Search for the cell housing the specified text and yield its (X, Y) center coordinate. 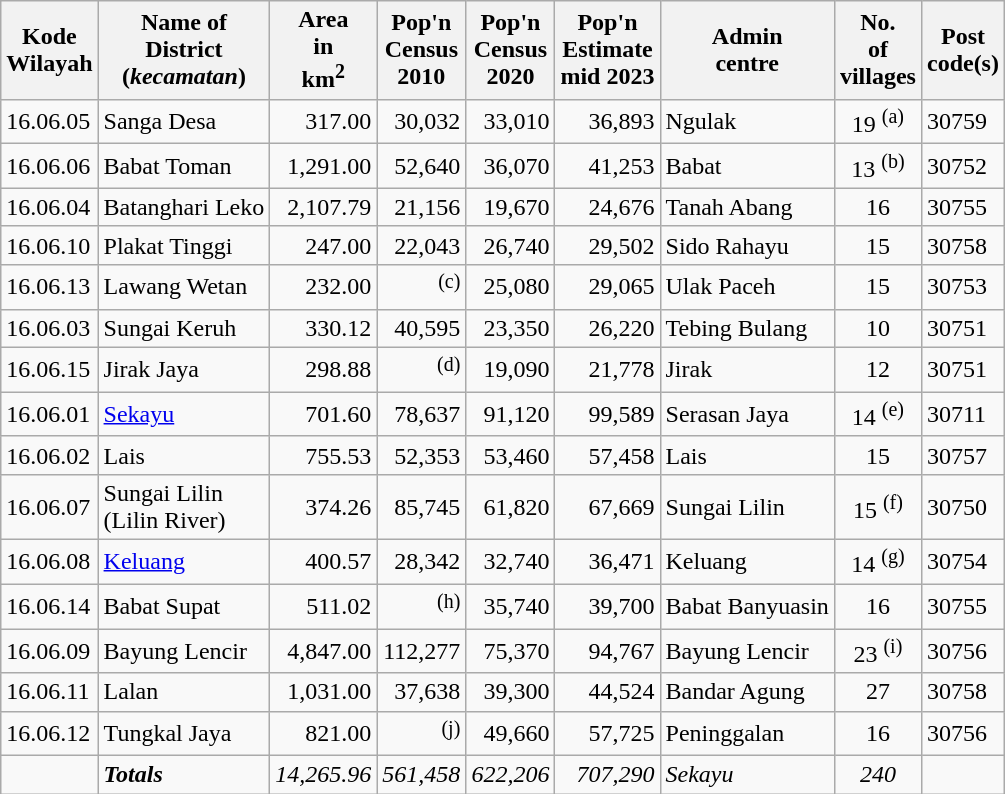
511.02 (324, 606)
14 (e) (878, 414)
Tebing Bulang (747, 328)
247.00 (324, 245)
Postcode(s) (962, 50)
52,640 (422, 166)
Babat Toman (184, 166)
Pop'nCensus2020 (510, 50)
33,010 (510, 122)
298.88 (324, 370)
Lawang Wetan (184, 288)
28,342 (422, 562)
23,350 (510, 328)
36,471 (608, 562)
Pop'nCensus2010 (422, 50)
Sanga Desa (184, 122)
Babat Supat (184, 606)
707,290 (608, 775)
30750 (962, 506)
41,253 (608, 166)
13 (b) (878, 166)
Admin centre (747, 50)
57,725 (608, 734)
Area inkm2 (324, 50)
Jirak Jaya (184, 370)
Tungkal Jaya (184, 734)
16.06.01 (50, 414)
10 (878, 328)
26,220 (608, 328)
317.00 (324, 122)
16.06.02 (50, 455)
Batanghari Leko (184, 207)
16.06.11 (50, 692)
Kode Wilayah (50, 50)
Babat (747, 166)
99,589 (608, 414)
21,156 (422, 207)
32,740 (510, 562)
16.06.05 (50, 122)
Jirak (747, 370)
2,107.79 (324, 207)
(h) (422, 606)
1,291.00 (324, 166)
Ulak Paceh (747, 288)
561,458 (422, 775)
15 (f) (878, 506)
30757 (962, 455)
Sungai Keruh (184, 328)
16.06.14 (50, 606)
19,090 (510, 370)
26,740 (510, 245)
755.53 (324, 455)
14,265.96 (324, 775)
61,820 (510, 506)
1,031.00 (324, 692)
330.12 (324, 328)
85,745 (422, 506)
16.06.13 (50, 288)
30752 (962, 166)
16.06.08 (50, 562)
(c) (422, 288)
36,070 (510, 166)
24,676 (608, 207)
78,637 (422, 414)
23 (i) (878, 650)
16.06.06 (50, 166)
Ngulak (747, 122)
14 (g) (878, 562)
27 (878, 692)
Name ofDistrict(kecamatan) (184, 50)
25,080 (510, 288)
30,032 (422, 122)
701.60 (324, 414)
29,502 (608, 245)
Sido Rahayu (747, 245)
19 (a) (878, 122)
30759 (962, 122)
Sungai Lilin (Lilin River) (184, 506)
94,767 (608, 650)
16.06.10 (50, 245)
Totals (184, 775)
Plakat Tinggi (184, 245)
75,370 (510, 650)
36,893 (608, 122)
53,460 (510, 455)
29,065 (608, 288)
(j) (422, 734)
22,043 (422, 245)
Lalan (184, 692)
30753 (962, 288)
44,524 (608, 692)
Tanah Abang (747, 207)
Babat Banyuasin (747, 606)
57,458 (608, 455)
30711 (962, 414)
821.00 (324, 734)
Pop'nEstimatemid 2023 (608, 50)
16.06.03 (50, 328)
40,595 (422, 328)
Sungai Lilin (747, 506)
37,638 (422, 692)
12 (878, 370)
16.06.15 (50, 370)
21,778 (608, 370)
Peninggalan (747, 734)
19,670 (510, 207)
No. ofvillages (878, 50)
91,120 (510, 414)
400.57 (324, 562)
49,660 (510, 734)
16.06.12 (50, 734)
112,277 (422, 650)
Serasan Jaya (747, 414)
39,700 (608, 606)
374.26 (324, 506)
(d) (422, 370)
622,206 (510, 775)
16.06.04 (50, 207)
67,669 (608, 506)
39,300 (510, 692)
35,740 (510, 606)
16.06.07 (50, 506)
Bandar Agung (747, 692)
16.06.09 (50, 650)
30754 (962, 562)
232.00 (324, 288)
52,353 (422, 455)
240 (878, 775)
4,847.00 (324, 650)
